Extract the [X, Y] coordinate from the center of the cell holding the provided text.  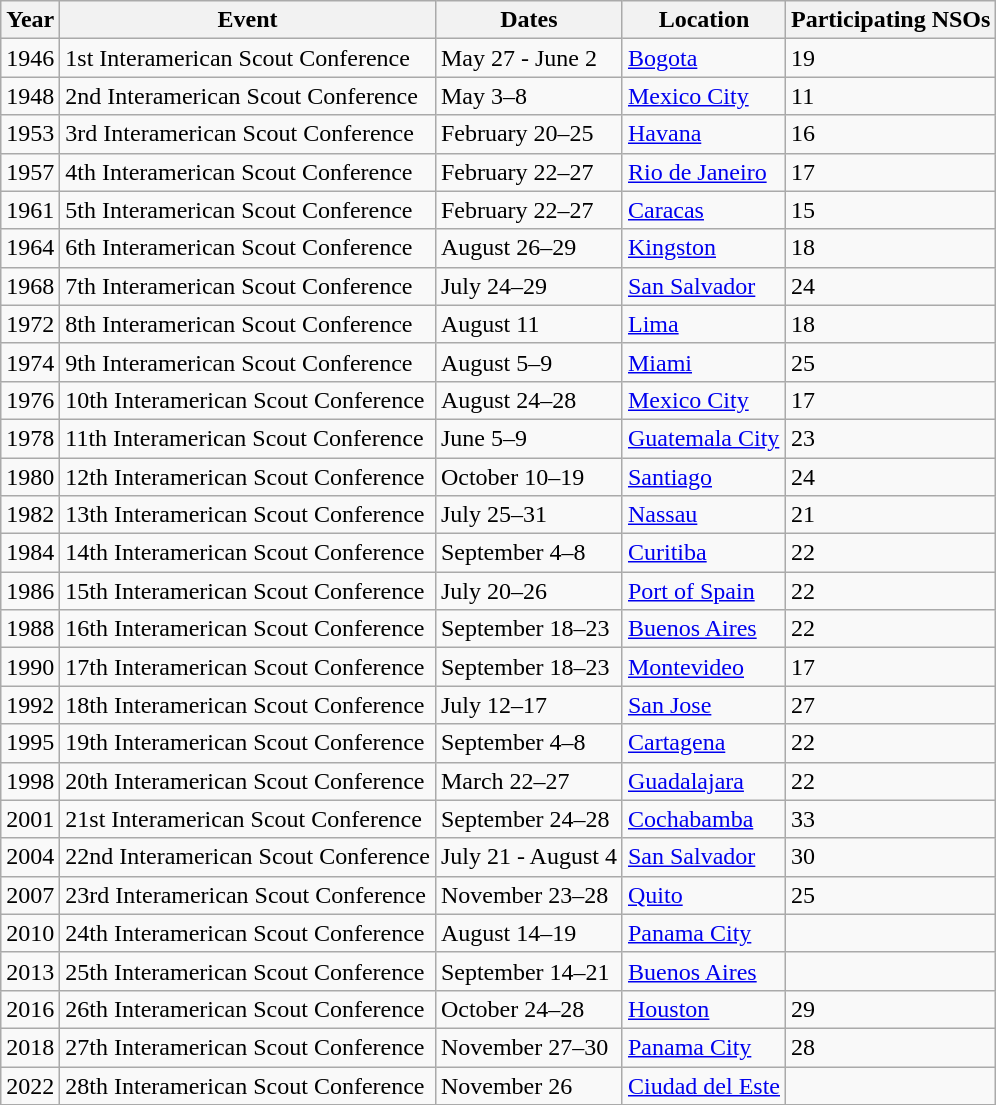
Quito [704, 895]
28th Interamerican Scout Conference [248, 1085]
7th Interamerican Scout Conference [248, 286]
Guatemala City [704, 438]
Cartagena [704, 743]
2018 [30, 1047]
August 11 [528, 324]
27 [891, 705]
Port of Spain [704, 591]
October 10–19 [528, 477]
July 24–29 [528, 286]
July 25–31 [528, 515]
Event [248, 20]
1972 [30, 324]
1st Interamerican Scout Conference [248, 58]
1946 [30, 58]
2001 [30, 819]
Cochabamba [704, 819]
1978 [30, 438]
2010 [30, 933]
July 12–17 [528, 705]
Lima [704, 324]
14th Interamerican Scout Conference [248, 553]
25th Interamerican Scout Conference [248, 971]
Location [704, 20]
2022 [30, 1085]
1995 [30, 743]
29 [891, 1009]
1968 [30, 286]
26th Interamerican Scout Conference [248, 1009]
1998 [30, 781]
23rd Interamerican Scout Conference [248, 895]
Santiago [704, 477]
1957 [30, 172]
August 26–29 [528, 248]
15th Interamerican Scout Conference [248, 591]
1980 [30, 477]
1988 [30, 629]
1948 [30, 96]
2nd Interamerican Scout Conference [248, 96]
August 5–9 [528, 362]
August 24–28 [528, 400]
May 27 - June 2 [528, 58]
September 14–21 [528, 971]
28 [891, 1047]
16 [891, 134]
13th Interamerican Scout Conference [248, 515]
Houston [704, 1009]
March 22–27 [528, 781]
August 14–19 [528, 933]
17th Interamerican Scout Conference [248, 667]
February 20–25 [528, 134]
November 27–30 [528, 1047]
1992 [30, 705]
November 26 [528, 1085]
Caracas [704, 210]
21 [891, 515]
1961 [30, 210]
September 24–28 [528, 819]
18th Interamerican Scout Conference [248, 705]
19 [891, 58]
San Jose [704, 705]
20th Interamerican Scout Conference [248, 781]
Guadalajara [704, 781]
June 5–9 [528, 438]
27th Interamerican Scout Conference [248, 1047]
5th Interamerican Scout Conference [248, 210]
Havana [704, 134]
October 24–28 [528, 1009]
8th Interamerican Scout Conference [248, 324]
1984 [30, 553]
11th Interamerican Scout Conference [248, 438]
November 23–28 [528, 895]
30 [891, 857]
2013 [30, 971]
1974 [30, 362]
16th Interamerican Scout Conference [248, 629]
2004 [30, 857]
2007 [30, 895]
3rd Interamerican Scout Conference [248, 134]
Bogota [704, 58]
22nd Interamerican Scout Conference [248, 857]
Participating NSOs [891, 20]
Nassau [704, 515]
2016 [30, 1009]
1964 [30, 248]
July 20–26 [528, 591]
1976 [30, 400]
1982 [30, 515]
Dates [528, 20]
Curitiba [704, 553]
21st Interamerican Scout Conference [248, 819]
Miami [704, 362]
1990 [30, 667]
10th Interamerican Scout Conference [248, 400]
Year [30, 20]
15 [891, 210]
Rio de Janeiro [704, 172]
July 21 - August 4 [528, 857]
Ciudad del Este [704, 1085]
Kingston [704, 248]
1953 [30, 134]
19th Interamerican Scout Conference [248, 743]
May 3–8 [528, 96]
Montevideo [704, 667]
24th Interamerican Scout Conference [248, 933]
23 [891, 438]
11 [891, 96]
12th Interamerican Scout Conference [248, 477]
6th Interamerican Scout Conference [248, 248]
33 [891, 819]
9th Interamerican Scout Conference [248, 362]
1986 [30, 591]
4th Interamerican Scout Conference [248, 172]
